Extract the [X, Y] coordinate from the center of the cell holding the provided text.  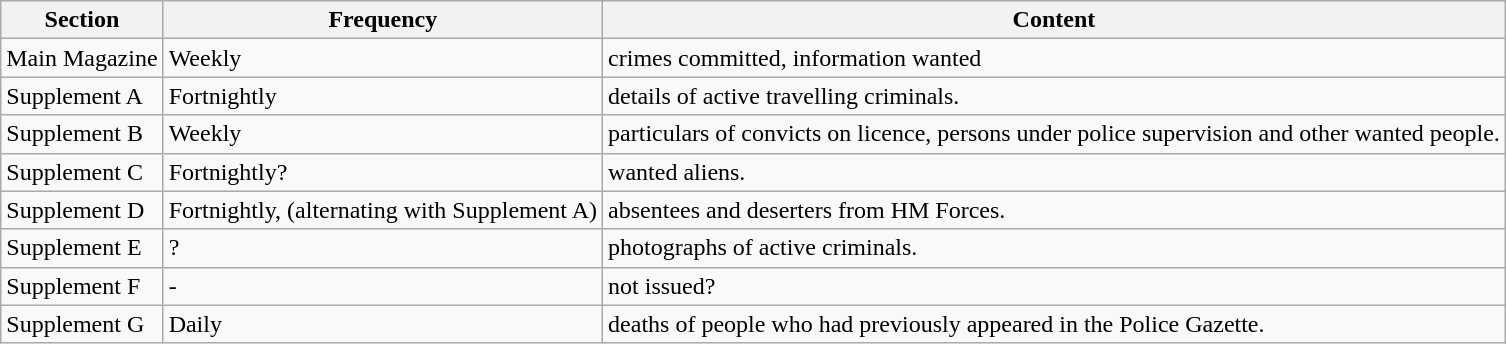
Supplement A [82, 96]
crimes committed, information wanted [1054, 58]
details of active travelling criminals. [1054, 96]
? [382, 248]
Section [82, 20]
Supplement D [82, 210]
absentees and deserters from HM Forces. [1054, 210]
Supplement F [82, 286]
particulars of convicts on licence, persons under police supervision and other wanted people. [1054, 134]
Fortnightly? [382, 172]
Fortnightly [382, 96]
photographs of active criminals. [1054, 248]
Supplement B [82, 134]
Main Magazine [82, 58]
not issued? [1054, 286]
Supplement C [82, 172]
Supplement G [82, 324]
Fortnightly, (alternating with Supplement A) [382, 210]
Supplement E [82, 248]
deaths of people who had previously appeared in the Police Gazette. [1054, 324]
wanted aliens. [1054, 172]
- [382, 286]
Frequency [382, 20]
Content [1054, 20]
Daily [382, 324]
